Determine the (x, y) coordinate at the center of the cell enclosing the given text.  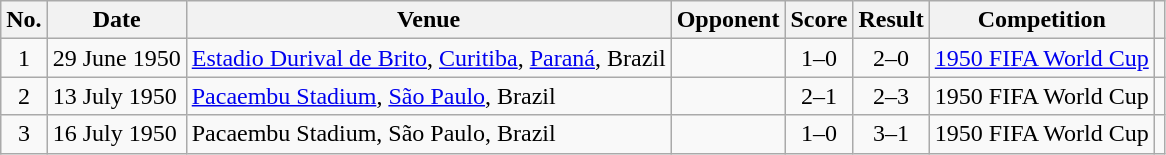
Opponent (728, 20)
16 July 1950 (116, 134)
Date (116, 20)
2–1 (819, 96)
Venue (428, 20)
3–1 (891, 134)
Score (819, 20)
29 June 1950 (116, 58)
13 July 1950 (116, 96)
No. (24, 20)
2 (24, 96)
Competition (1042, 20)
Estadio Durival de Brito, Curitiba, Paraná, Brazil (428, 58)
Result (891, 20)
1 (24, 58)
2–0 (891, 58)
2–3 (891, 96)
3 (24, 134)
